Find where the given text appears and provide that cell's center as [x, y] coordinate. 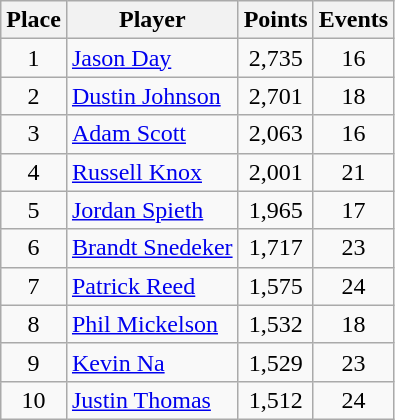
1 [34, 58]
Adam Scott [152, 134]
2,735 [276, 58]
21 [353, 172]
Phil Mickelson [152, 324]
2 [34, 96]
1,529 [276, 362]
Place [34, 20]
Patrick Reed [152, 286]
6 [34, 248]
Jason Day [152, 58]
Dustin Johnson [152, 96]
Player [152, 20]
7 [34, 286]
Jordan Spieth [152, 210]
3 [34, 134]
Kevin Na [152, 362]
1,512 [276, 400]
1,965 [276, 210]
Justin Thomas [152, 400]
Points [276, 20]
17 [353, 210]
1,717 [276, 248]
1,532 [276, 324]
9 [34, 362]
8 [34, 324]
1,575 [276, 286]
Events [353, 20]
10 [34, 400]
5 [34, 210]
4 [34, 172]
2,063 [276, 134]
2,001 [276, 172]
2,701 [276, 96]
Russell Knox [152, 172]
Brandt Snedeker [152, 248]
